Output the (X, Y) coordinate of the center of the cell containing the given text.  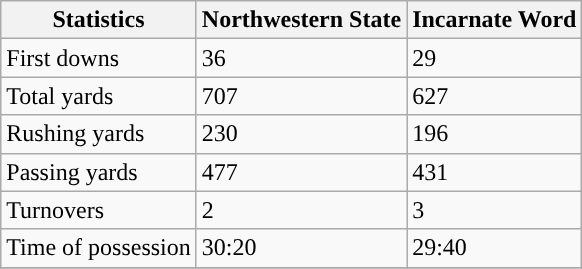
29 (494, 58)
431 (494, 172)
29:40 (494, 248)
First downs (99, 58)
196 (494, 134)
Incarnate Word (494, 20)
627 (494, 96)
707 (301, 96)
3 (494, 210)
Passing yards (99, 172)
Turnovers (99, 210)
36 (301, 58)
477 (301, 172)
230 (301, 134)
Statistics (99, 20)
2 (301, 210)
30:20 (301, 248)
Time of possession (99, 248)
Total yards (99, 96)
Northwestern State (301, 20)
Rushing yards (99, 134)
